Capture the cell that displays the provided text and extract its [X, Y] central coordinate. 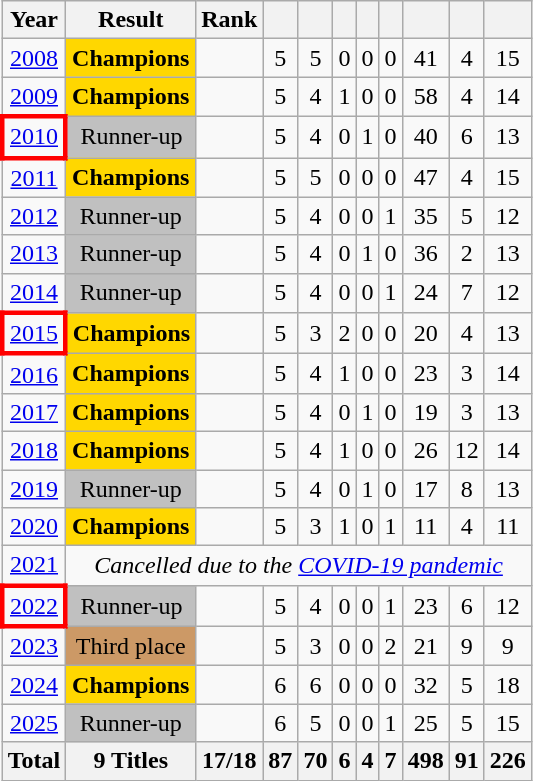
17/18 [230, 761]
17 [426, 489]
Total [34, 761]
91 [466, 761]
Year [34, 20]
2023 [34, 646]
2017 [34, 412]
2014 [34, 293]
21 [426, 646]
2010 [34, 136]
498 [426, 761]
41 [426, 58]
226 [508, 761]
32 [426, 685]
18 [508, 685]
20 [426, 334]
2021 [34, 566]
24 [426, 293]
47 [426, 178]
2008 [34, 58]
2022 [34, 606]
Cancelled due to the COVID-19 pandemic [299, 566]
35 [426, 216]
Third place [131, 646]
2025 [34, 723]
Result [131, 20]
2012 [34, 216]
2009 [34, 97]
2019 [34, 489]
2013 [34, 254]
2020 [34, 527]
8 [466, 489]
9 Titles [131, 761]
Rank [230, 20]
58 [426, 97]
36 [426, 254]
2018 [34, 450]
2024 [34, 685]
87 [280, 761]
2016 [34, 374]
26 [426, 450]
25 [426, 723]
19 [426, 412]
40 [426, 136]
2015 [34, 334]
70 [316, 761]
2011 [34, 178]
